Determine the (x, y) coordinate at the center of the cell enclosing the given text.  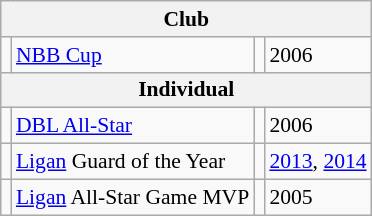
2013, 2014 (318, 162)
Ligan All-Star Game MVP (132, 197)
Individual (186, 90)
2005 (318, 197)
NBB Cup (132, 55)
Ligan Guard of the Year (132, 162)
DBL All-Star (132, 126)
Club (186, 19)
